Pinpoint the cell where the given text exists, returning its [x, y] midpoint coordinate. 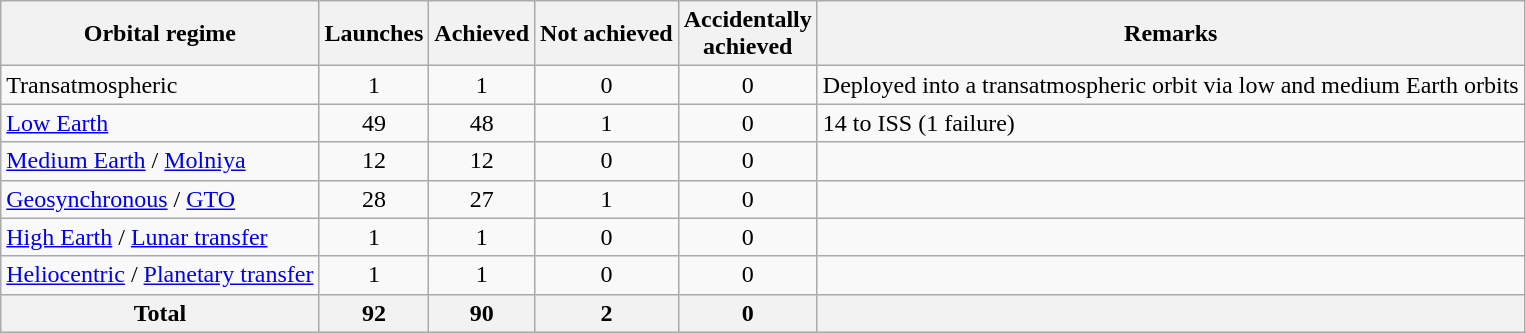
Achieved [482, 34]
27 [482, 199]
Orbital regime [160, 34]
Geosynchronous / GTO [160, 199]
2 [607, 313]
28 [374, 199]
Medium Earth / Molniya [160, 161]
Accidentallyachieved [748, 34]
Not achieved [607, 34]
92 [374, 313]
90 [482, 313]
14 to ISS (1 failure) [1170, 123]
High Earth / Lunar transfer [160, 237]
Low Earth [160, 123]
Launches [374, 34]
Total [160, 313]
Remarks [1170, 34]
48 [482, 123]
Deployed into a transatmospheric orbit via low and medium Earth orbits [1170, 85]
Heliocentric / Planetary transfer [160, 275]
Transatmospheric [160, 85]
49 [374, 123]
